Provide the [X, Y] coordinate of the cell's center where the given text is located.  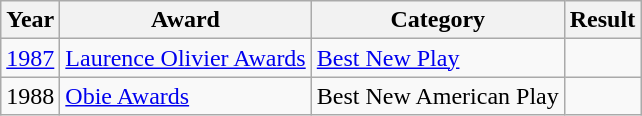
Result [602, 20]
Year [30, 20]
1987 [30, 58]
Laurence Olivier Awards [186, 58]
Best New Play [438, 58]
1988 [30, 96]
Award [186, 20]
Obie Awards [186, 96]
Category [438, 20]
Best New American Play [438, 96]
